Determine the (x, y) coordinate at the center of the cell enclosing the given text.  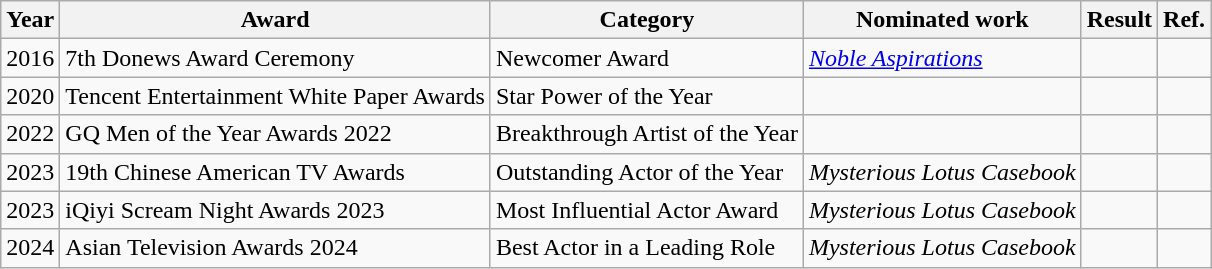
Star Power of the Year (646, 96)
iQiyi Scream Night Awards 2023 (276, 210)
19th Chinese American TV Awards (276, 172)
Newcomer Award (646, 58)
Most Influential Actor Award (646, 210)
Result (1119, 20)
2016 (30, 58)
Breakthrough Artist of the Year (646, 134)
Ref. (1184, 20)
7th Donews Award Ceremony (276, 58)
Award (276, 20)
2024 (30, 248)
2020 (30, 96)
Asian Television Awards 2024 (276, 248)
Noble Aspirations (942, 58)
Best Actor in a Leading Role (646, 248)
Year (30, 20)
Nominated work (942, 20)
Outstanding Actor of the Year (646, 172)
Tencent Entertainment White Paper Awards (276, 96)
GQ Men of the Year Awards 2022 (276, 134)
2022 (30, 134)
Category (646, 20)
